Provide the (x, y) coordinate of the cell's center where the given text is located.  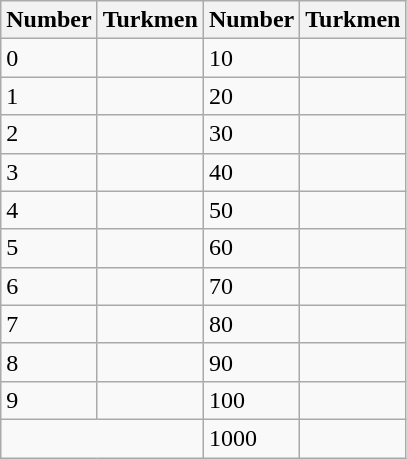
0 (49, 58)
80 (251, 324)
20 (251, 96)
40 (251, 172)
1000 (251, 438)
1 (49, 96)
90 (251, 362)
8 (49, 362)
2 (49, 134)
6 (49, 286)
3 (49, 172)
7 (49, 324)
5 (49, 248)
4 (49, 210)
50 (251, 210)
30 (251, 134)
10 (251, 58)
70 (251, 286)
60 (251, 248)
100 (251, 400)
9 (49, 400)
